Detect which cell encompasses the target text, then output its [X, Y] center coordinate. 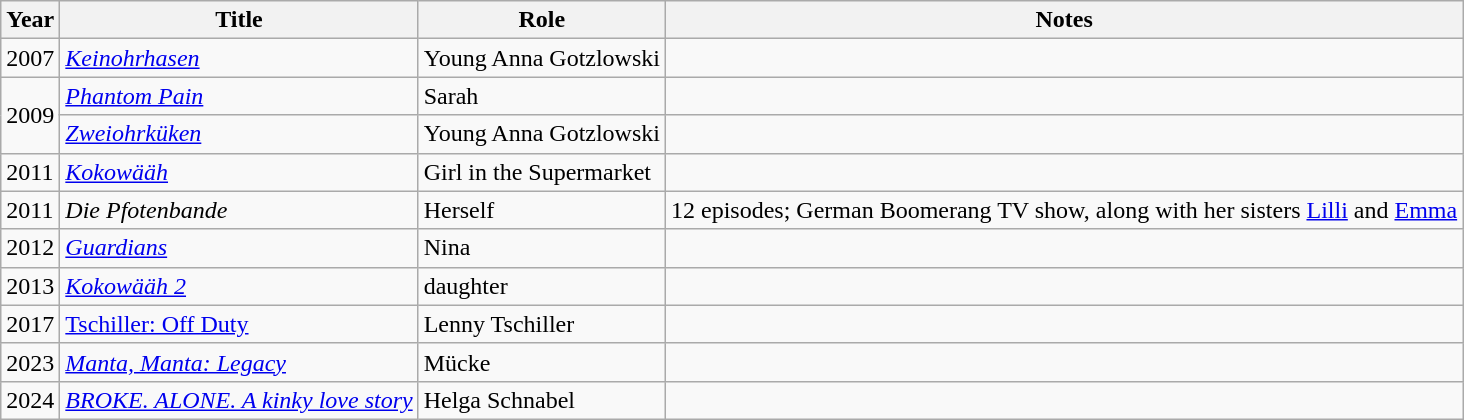
Mücke [542, 362]
Keinohrhasen [239, 58]
2012 [30, 248]
2017 [30, 324]
daughter [542, 286]
Herself [542, 210]
BROKE. ALONE. A kinky love story [239, 400]
Manta, Manta: Legacy [239, 362]
2024 [30, 400]
Lenny Tschiller [542, 324]
Year [30, 20]
Notes [1064, 20]
2009 [30, 115]
Phantom Pain [239, 96]
12 episodes; German Boomerang TV show, along with her sisters Lilli and Emma [1064, 210]
Helga Schnabel [542, 400]
Zweiohrküken [239, 134]
Girl in the Supermarket [542, 172]
2023 [30, 362]
Role [542, 20]
Guardians [239, 248]
Title [239, 20]
2007 [30, 58]
Kokowääh [239, 172]
Kokowääh 2 [239, 286]
Sarah [542, 96]
2013 [30, 286]
Die Pfotenbande [239, 210]
Nina [542, 248]
Tschiller: Off Duty [239, 324]
